Identify which cell holds the provided text, then report its (x, y) central coordinate. 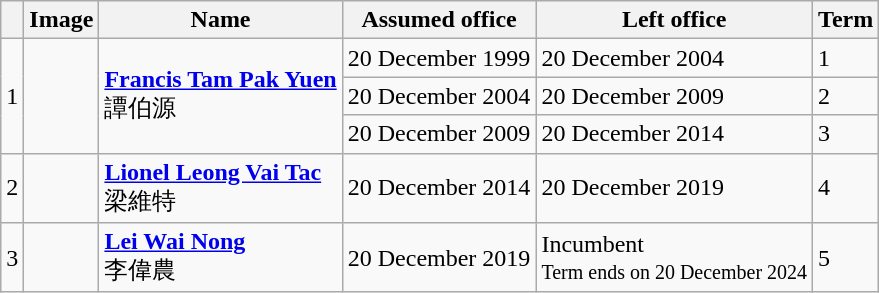
20 December 1999 (439, 58)
Term (846, 20)
Assumed office (439, 20)
Lionel Leong Vai Tac梁維特 (220, 188)
Francis Tam Pak Yuen譚伯源 (220, 96)
Image (62, 20)
4 (846, 188)
5 (846, 258)
Lei Wai Nong李偉農 (220, 258)
Name (220, 20)
IncumbentTerm ends on 20 December 2024 (674, 258)
Left office (674, 20)
